Locate the cell with the specified text and output its [X, Y] center coordinate. 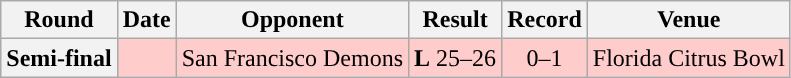
Result [456, 20]
Record [545, 20]
L 25–26 [456, 58]
Date [146, 20]
0–1 [545, 58]
Venue [688, 20]
Round [59, 20]
Florida Citrus Bowl [688, 58]
San Francisco Demons [292, 58]
Semi-final [59, 58]
Opponent [292, 20]
